Return (X, Y) of the center of cell containing provided text 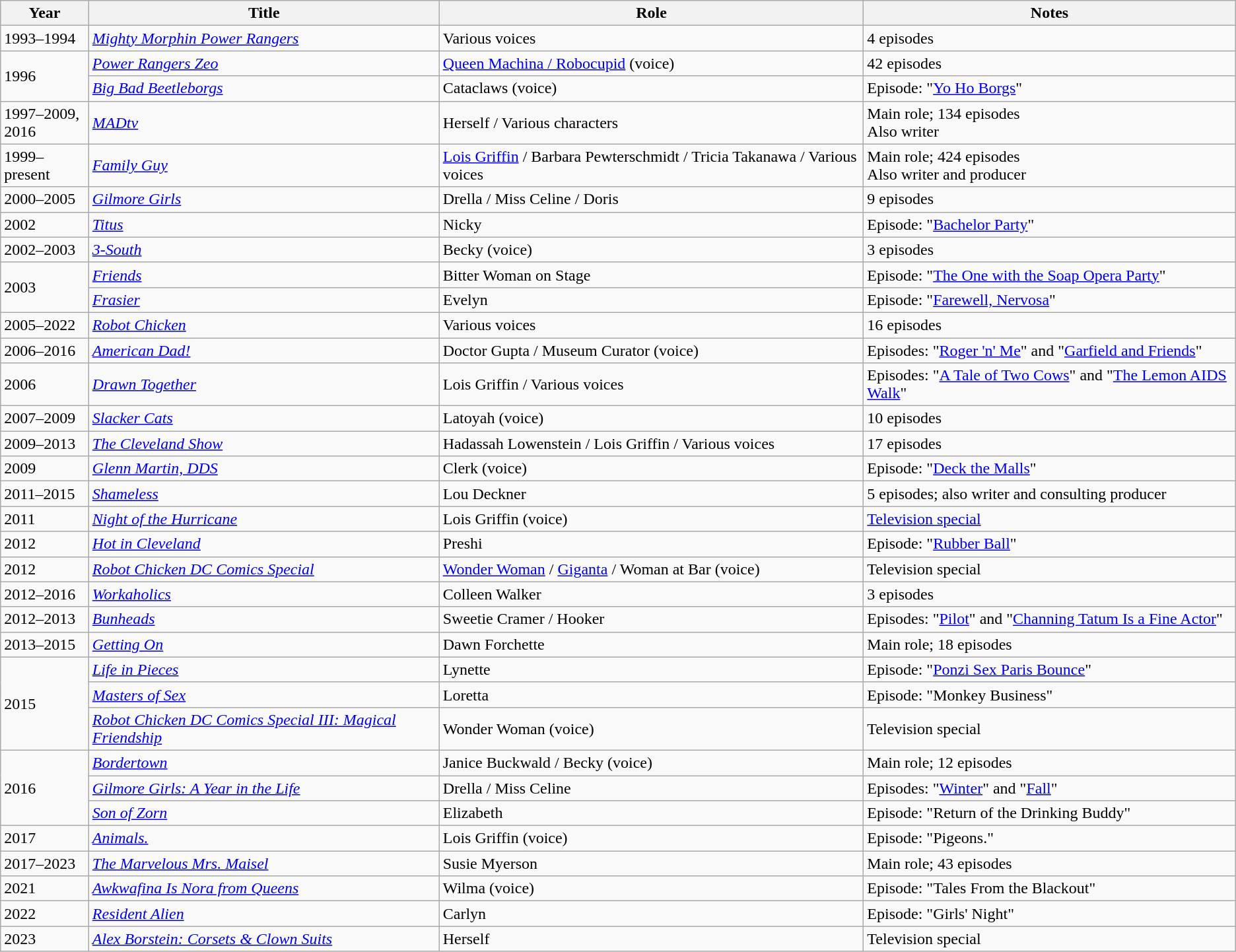
Susie Myerson (651, 864)
Son of Zorn (264, 813)
Bunheads (264, 619)
Episode: "Return of the Drinking Buddy" (1050, 813)
Episode: "Yo Ho Borgs" (1050, 88)
2012–2016 (45, 594)
Loretta (651, 695)
Evelyn (651, 300)
2005–2022 (45, 325)
Sweetie Cramer / Hooker (651, 619)
2007–2009 (45, 419)
Resident Alien (264, 914)
2003 (45, 287)
Main role; 43 episodes (1050, 864)
Doctor Gupta / Museum Curator (voice) (651, 351)
Power Rangers Zeo (264, 63)
Episodes: "Winter" and "Fall" (1050, 788)
Title (264, 13)
Masters of Sex (264, 695)
2000–2005 (45, 199)
Night of the Hurricane (264, 519)
2023 (45, 939)
2013–2015 (45, 644)
2009–2013 (45, 444)
Dawn Forchette (651, 644)
Elizabeth (651, 813)
Episodes: "Pilot" and "Channing Tatum Is a Fine Actor" (1050, 619)
Drella / Miss Celine (651, 788)
Frasier (264, 300)
Titus (264, 224)
Colleen Walker (651, 594)
Episode: "Tales From the Blackout" (1050, 889)
Herself / Various characters (651, 123)
Hot in Cleveland (264, 544)
2002–2003 (45, 250)
Episodes: "A Tale of Two Cows" and "The Lemon AIDS Walk" (1050, 384)
Episode: "Rubber Ball" (1050, 544)
2015 (45, 704)
Janice Buckwald / Becky (voice) (651, 763)
Gilmore Girls (264, 199)
17 episodes (1050, 444)
Herself (651, 939)
Mighty Morphin Power Rangers (264, 38)
American Dad! (264, 351)
Bitter Woman on Stage (651, 275)
Getting On (264, 644)
Episode: "Deck the Malls" (1050, 469)
Lois Griffin / Various voices (651, 384)
Drella / Miss Celine / Doris (651, 199)
Year (45, 13)
The Marvelous Mrs. Maisel (264, 864)
2011–2015 (45, 494)
Wilma (voice) (651, 889)
1997–2009,2016 (45, 123)
Awkwafina Is Nora from Queens (264, 889)
16 episodes (1050, 325)
Family Guy (264, 165)
5 episodes; also writer and consulting producer (1050, 494)
2017–2023 (45, 864)
2011 (45, 519)
Main role; 18 episodes (1050, 644)
Main role; 424 episodesAlso writer and producer (1050, 165)
Episode: "Pigeons." (1050, 838)
Main role; 12 episodes (1050, 763)
Episode: "Monkey Business" (1050, 695)
2016 (45, 788)
Robot Chicken DC Comics Special (264, 569)
Life in Pieces (264, 669)
Lynette (651, 669)
Role (651, 13)
3-South (264, 250)
Workaholics (264, 594)
MADtv (264, 123)
Episode: "Ponzi Sex Paris Bounce" (1050, 669)
2006 (45, 384)
Episodes: "Roger 'n' Me" and "Garfield and Friends" (1050, 351)
Carlyn (651, 914)
2021 (45, 889)
Shameless (264, 494)
2022 (45, 914)
The Cleveland Show (264, 444)
Queen Machina / Robocupid (voice) (651, 63)
1993–1994 (45, 38)
2017 (45, 838)
Episode: "Bachelor Party" (1050, 224)
2009 (45, 469)
4 episodes (1050, 38)
Lou Deckner (651, 494)
2002 (45, 224)
Gilmore Girls: A Year in the Life (264, 788)
Latoyah (voice) (651, 419)
Becky (voice) (651, 250)
Episode: "Farewell, Nervosa" (1050, 300)
Alex Borstein: Corsets & Clown Suits (264, 939)
Drawn Together (264, 384)
Robot Chicken (264, 325)
9 episodes (1050, 199)
2012–2013 (45, 619)
Episode: "Girls' Night" (1050, 914)
Animals. (264, 838)
1996 (45, 76)
Lois Griffin / Barbara Pewterschmidt / Tricia Takanawa / Various voices (651, 165)
Friends (264, 275)
Glenn Martin, DDS (264, 469)
Hadassah Lowenstein / Lois Griffin / Various voices (651, 444)
Clerk (voice) (651, 469)
Robot Chicken DC Comics Special III: Magical Friendship (264, 729)
Cataclaws (voice) (651, 88)
Bordertown (264, 763)
Wonder Woman (voice) (651, 729)
Episode: "The One with the Soap Opera Party" (1050, 275)
2006–2016 (45, 351)
Big Bad Beetleborgs (264, 88)
1999–present (45, 165)
10 episodes (1050, 419)
Notes (1050, 13)
Main role; 134 episodesAlso writer (1050, 123)
Preshi (651, 544)
42 episodes (1050, 63)
Nicky (651, 224)
Wonder Woman / Giganta / Woman at Bar (voice) (651, 569)
Slacker Cats (264, 419)
